From the cell containing the given text, extract its center point as (x, y) coordinate. 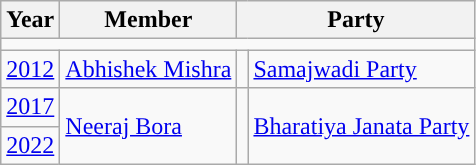
Member (148, 20)
2012 (30, 69)
2022 (30, 145)
Samajwadi Party (362, 69)
2017 (30, 107)
Party (356, 20)
Year (30, 20)
Neeraj Bora (148, 126)
Abhishek Mishra (148, 69)
Bharatiya Janata Party (362, 126)
